Pinpoint the cell where the given text exists, returning its (x, y) midpoint coordinate. 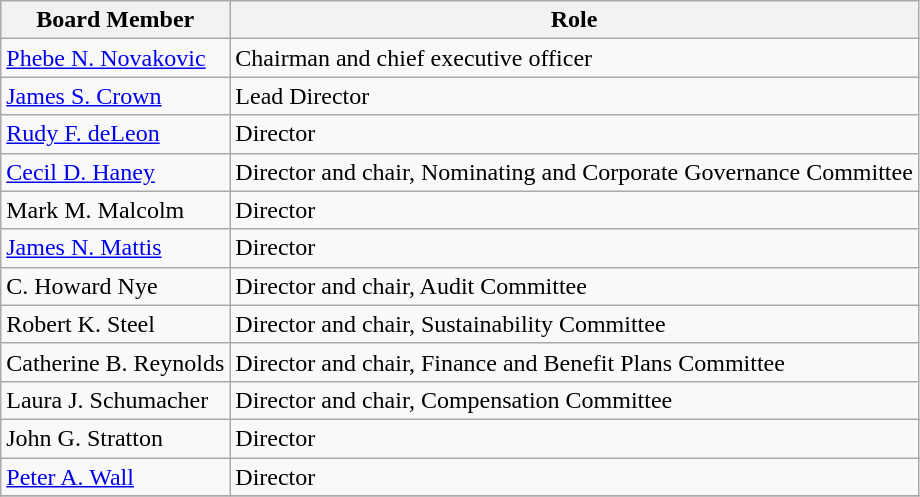
Board Member (116, 20)
James N. Mattis (116, 248)
Chairman and chief executive officer (574, 58)
Director and chair, Finance and Benefit Plans Committee (574, 362)
Director and chair, Sustainability Committee (574, 324)
Director and chair, Nominating and Corporate Governance Committee (574, 172)
Director and chair, Compensation Committee (574, 400)
Lead Director (574, 96)
Phebe N. Novakovic (116, 58)
Laura J. Schumacher (116, 400)
C. Howard Nye (116, 286)
Role (574, 20)
Rudy F. deLeon (116, 134)
Robert K. Steel (116, 324)
Cecil D. Haney (116, 172)
Peter A. Wall (116, 477)
Mark M. Malcolm (116, 210)
Catherine B. Reynolds (116, 362)
John G. Stratton (116, 438)
James S. Crown (116, 96)
Director and chair, Audit Committee (574, 286)
